Pinpoint the cell where the given text exists, returning its (X, Y) midpoint coordinate. 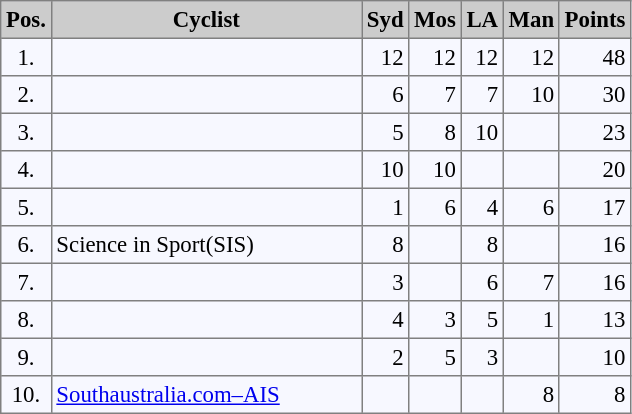
9. (26, 357)
8. (26, 320)
2. (26, 95)
30 (594, 95)
Mos (435, 20)
Southaustralia.com–AIS (206, 395)
13 (594, 320)
Pos. (26, 20)
LA (482, 20)
6. (26, 245)
2 (386, 357)
Science in Sport(SIS) (206, 245)
5. (26, 207)
20 (594, 170)
4. (26, 170)
23 (594, 132)
7. (26, 282)
1. (26, 57)
17 (594, 207)
Man (531, 20)
Cyclist (206, 20)
Syd (386, 20)
48 (594, 57)
Points (594, 20)
3. (26, 132)
10. (26, 395)
